From the cell containing the given text, extract its center point as (x, y) coordinate. 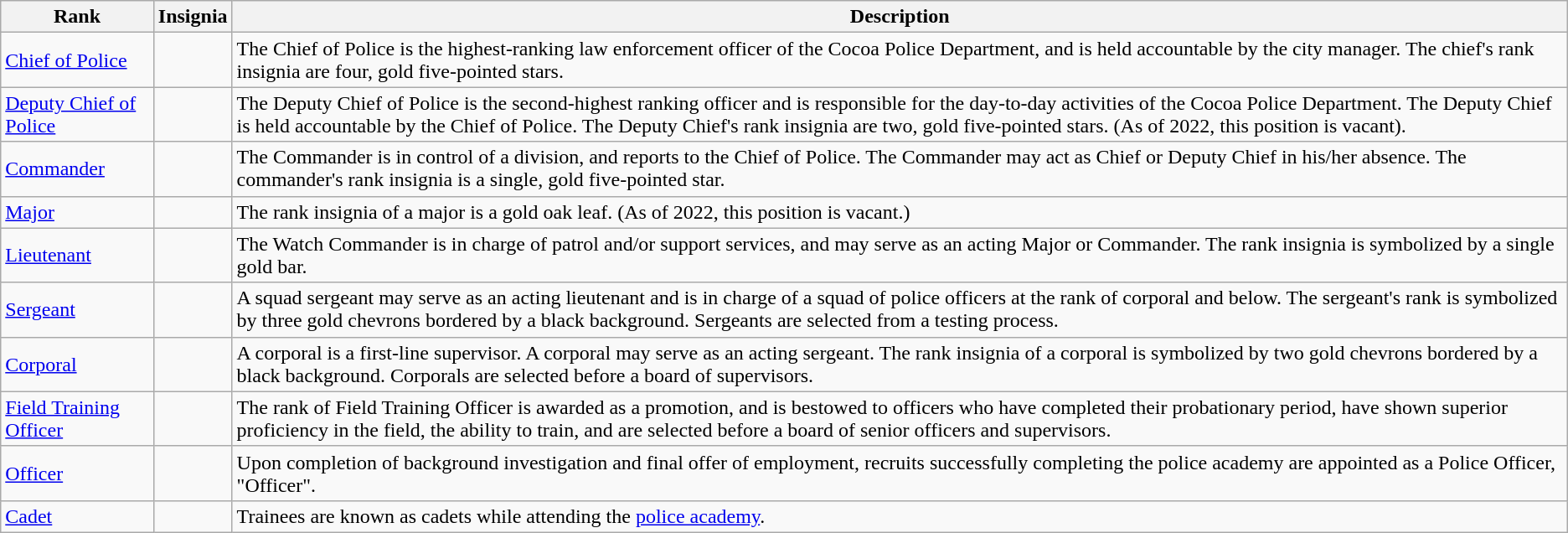
Insignia (193, 17)
Chief of Police (77, 60)
Trainees are known as cadets while attending the police academy. (900, 516)
Lieutenant (77, 255)
Description (900, 17)
Major (77, 212)
Deputy Chief of Police (77, 114)
Field Training Officer (77, 419)
Sergeant (77, 310)
Commander (77, 169)
The rank insignia of a major is a gold oak leaf. (As of 2022, this position is vacant.) (900, 212)
Corporal (77, 364)
Officer (77, 473)
Cadet (77, 516)
Rank (77, 17)
